Determine the [x, y] coordinate at the center of the cell enclosing the given text.  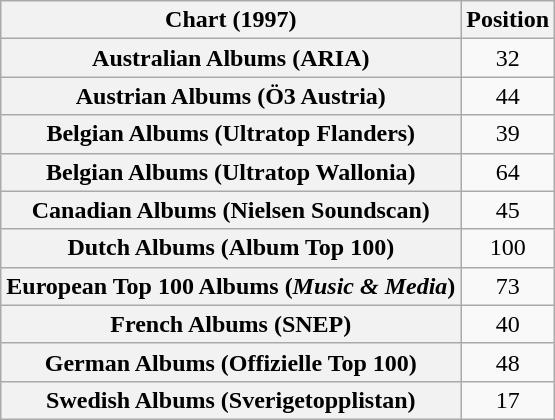
European Top 100 Albums (Music & Media) [231, 286]
Australian Albums (ARIA) [231, 58]
Austrian Albums (Ö3 Austria) [231, 96]
73 [508, 286]
Position [508, 20]
32 [508, 58]
45 [508, 210]
48 [508, 362]
Belgian Albums (Ultratop Wallonia) [231, 172]
Belgian Albums (Ultratop Flanders) [231, 134]
40 [508, 324]
Dutch Albums (Album Top 100) [231, 248]
Canadian Albums (Nielsen Soundscan) [231, 210]
39 [508, 134]
German Albums (Offizielle Top 100) [231, 362]
100 [508, 248]
Chart (1997) [231, 20]
Swedish Albums (Sverigetopplistan) [231, 400]
French Albums (SNEP) [231, 324]
44 [508, 96]
64 [508, 172]
17 [508, 400]
